Scan for the cell matching the given text and deliver its [X, Y] coordinate at center. 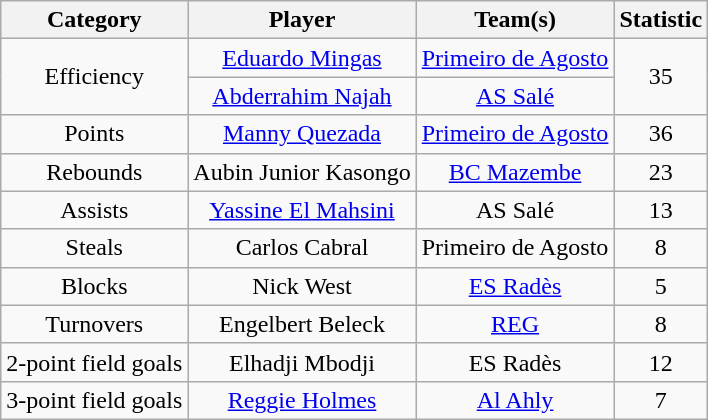
Manny Quezada [302, 134]
2-point field goals [94, 362]
Efficiency [94, 77]
Player [302, 20]
13 [661, 210]
12 [661, 362]
Yassine El Mahsini [302, 210]
Abderrahim Najah [302, 96]
35 [661, 77]
Team(s) [515, 20]
Al Ahly [515, 400]
Carlos Cabral [302, 248]
Eduardo Mingas [302, 58]
36 [661, 134]
REG [515, 324]
Blocks [94, 286]
5 [661, 286]
Nick West [302, 286]
Category [94, 20]
Turnovers [94, 324]
Aubin Junior Kasongo [302, 172]
Statistic [661, 20]
Engelbert Beleck [302, 324]
BC Mazembe [515, 172]
Elhadji Mbodji [302, 362]
3-point field goals [94, 400]
Rebounds [94, 172]
Assists [94, 210]
Points [94, 134]
Steals [94, 248]
7 [661, 400]
23 [661, 172]
Reggie Holmes [302, 400]
